Detect which cell encompasses the target text, then output its (x, y) center coordinate. 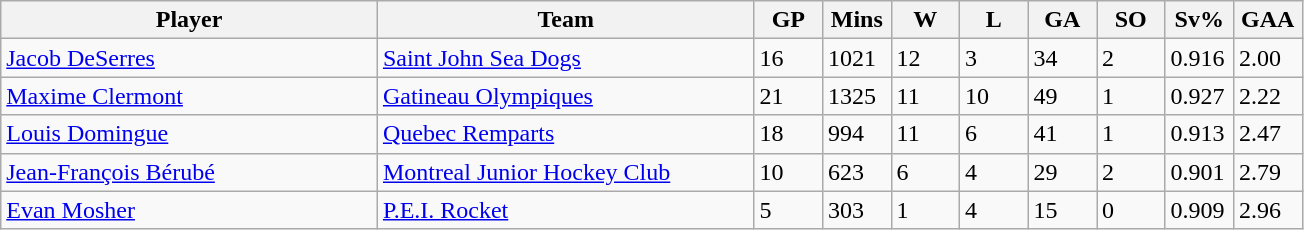
1325 (857, 96)
2.96 (1268, 210)
Player (190, 20)
16 (788, 58)
5 (788, 210)
Jacob DeSerres (190, 58)
29 (1062, 172)
L (994, 20)
15 (1062, 210)
0.916 (1199, 58)
0.913 (1199, 134)
Gatineau Olympiques (566, 96)
0 (1130, 210)
0.927 (1199, 96)
Team (566, 20)
GA (1062, 20)
Louis Domingue (190, 134)
2.79 (1268, 172)
Jean-François Bérubé (190, 172)
W (925, 20)
21 (788, 96)
2.22 (1268, 96)
623 (857, 172)
49 (1062, 96)
2.47 (1268, 134)
Montreal Junior Hockey Club (566, 172)
18 (788, 134)
P.E.I. Rocket (566, 210)
Quebec Remparts (566, 134)
Saint John Sea Dogs (566, 58)
SO (1130, 20)
3 (994, 58)
0.901 (1199, 172)
Mins (857, 20)
GAA (1268, 20)
Sv% (1199, 20)
GP (788, 20)
303 (857, 210)
1021 (857, 58)
Evan Mosher (190, 210)
0.909 (1199, 210)
994 (857, 134)
Maxime Clermont (190, 96)
41 (1062, 134)
12 (925, 58)
34 (1062, 58)
2.00 (1268, 58)
